Detect which cell encompasses the target text, then output its [x, y] center coordinate. 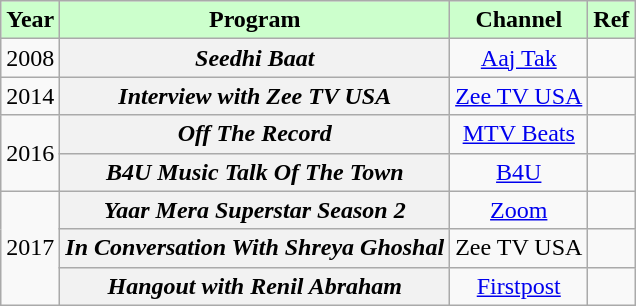
Off The Record [255, 134]
Seedhi Baat [255, 58]
Hangout with Renil Abraham [255, 286]
Aaj Tak [519, 58]
Ref [612, 20]
Firstpost [519, 286]
Year [30, 20]
In Conversation With Shreya Ghoshal [255, 248]
Interview with Zee TV USA [255, 96]
MTV Beats [519, 134]
Yaar Mera Superstar Season 2 [255, 210]
B4U Music Talk Of The Town [255, 172]
2016 [30, 153]
2014 [30, 96]
2008 [30, 58]
Channel [519, 20]
2017 [30, 248]
Zoom [519, 210]
Program [255, 20]
B4U [519, 172]
